Return the [x, y] coordinate for the center point of the cell that contains the specified text.  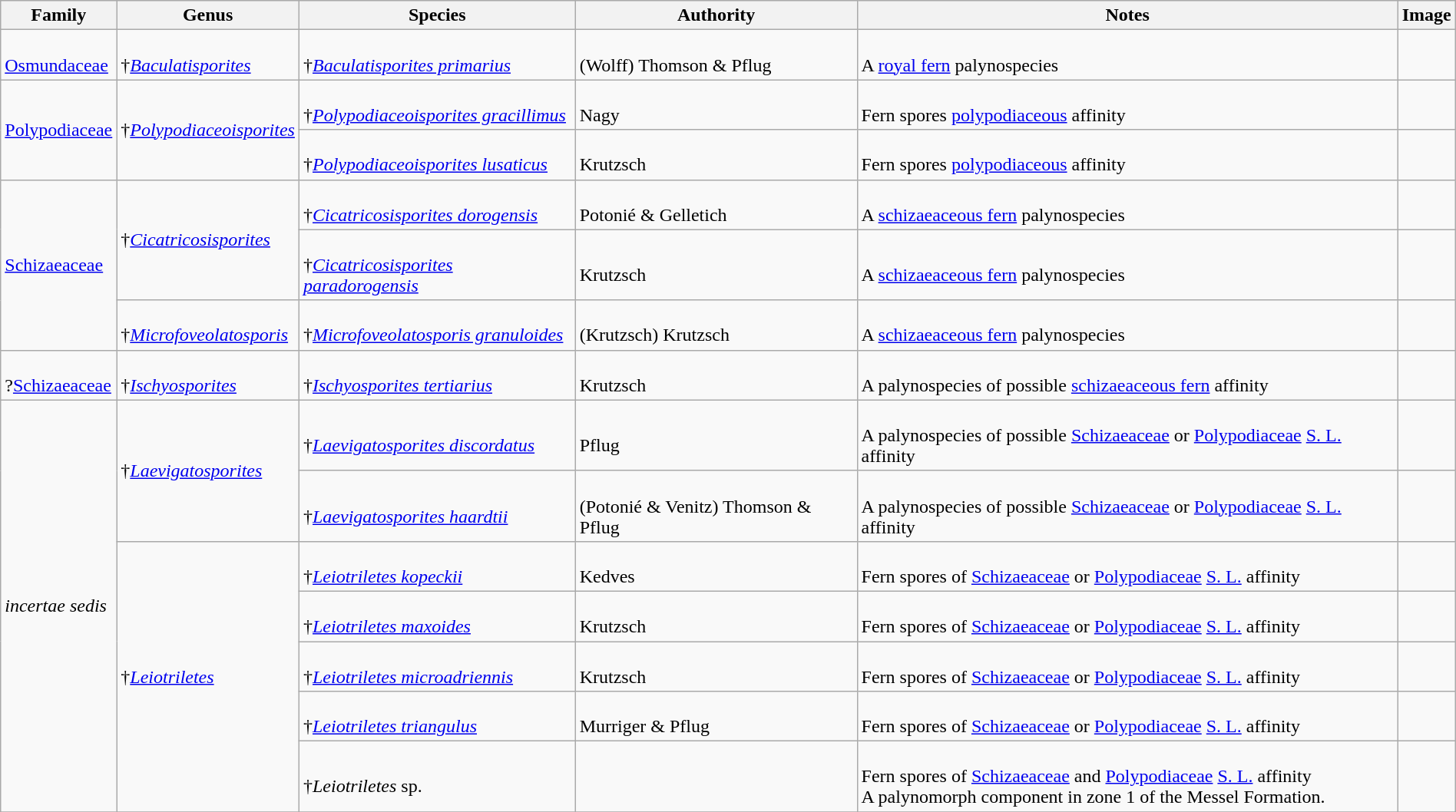
†Microfoveolatosporis granuloides [437, 325]
†Ischyosporites [208, 375]
(Krutzsch) Krutzsch [716, 325]
?Schizaeaceae [58, 375]
Notes [1127, 15]
(Wolff) Thomson & Pflug [716, 55]
Authority [716, 15]
†Baculatisporites [208, 55]
Potonié & Gelletich [716, 204]
Polypodiaceae [58, 130]
†Leiotriletes sp. [437, 777]
A royal fern palynospecies [1127, 55]
Image [1427, 15]
†Leiotriletes microadriennis [437, 666]
Murriger & Pflug [716, 717]
†Cicatricosisporites paradorogensis [437, 265]
†Leiotriletes triangulus [437, 717]
†Polypodiaceoisporites gracillimus [437, 104]
†Ischyosporites tertiarius [437, 375]
A palynospecies of possible schizaeaceous fern affinity [1127, 375]
Pflug [716, 435]
†Baculatisporites primarius [437, 55]
†Polypodiaceoisporites lusaticus [437, 155]
†Microfoveolatosporis [208, 325]
†Polypodiaceoisporites [208, 130]
†Leiotriletes [208, 676]
†Laevigatosporites haardtii [437, 506]
incertae sedis [58, 606]
Species [437, 15]
†Cicatricosisporites dorogensis [437, 204]
Osmundaceae [58, 55]
(Potonié & Venitz) Thomson & Pflug [716, 506]
†Leiotriletes kopeckii [437, 566]
†Cicatricosisporites [208, 239]
Family [58, 15]
†Laevigatosporites discordatus [437, 435]
Genus [208, 15]
Nagy [716, 104]
†Laevigatosporites [208, 470]
Fern spores of Schizaeaceae and Polypodiaceae S. L. affinity A palynomorph component in zone 1 of the Messel Formation. [1127, 777]
Kedves [716, 566]
†Leiotriletes maxoides [437, 616]
Schizaeaceae [58, 265]
